Locate the cell with the specified text and output its [X, Y] center coordinate. 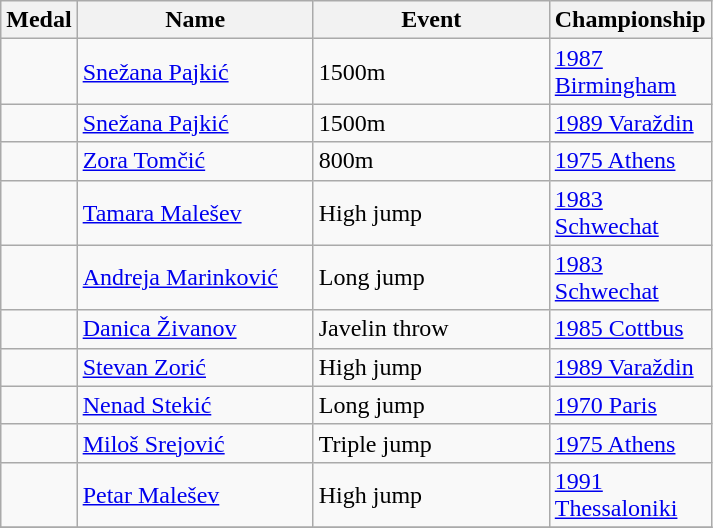
Zora Tomčić [195, 161]
Medal [39, 20]
Stevan Zorić [195, 367]
1991 Thessaloniki [630, 494]
Name [195, 20]
Triple jump [431, 443]
1970 Paris [630, 405]
Danica Živanov [195, 329]
Tamara Malešev [195, 212]
Nenad Stekić [195, 405]
Andreja Marinković [195, 278]
1985 Cottbus [630, 329]
Championship [630, 20]
Miloš Srejović [195, 443]
800m [431, 161]
Petar Malešev [195, 494]
Event [431, 20]
1987 Birmingham [630, 72]
Javelin throw [431, 329]
